Scan for the cell matching the given text and deliver its (X, Y) coordinate at center. 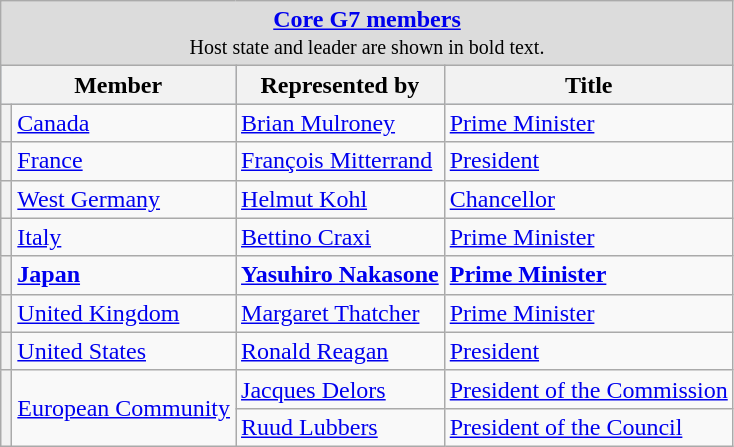
Bettino Craxi (340, 237)
United Kingdom (124, 313)
Title (588, 85)
Core G7 membersHost state and leader are shown in bold text. (368, 34)
European Community (124, 408)
Ruud Lubbers (340, 427)
Member (118, 85)
Japan (124, 275)
France (124, 161)
West Germany (124, 199)
President of the Commission (588, 389)
François Mitterrand (340, 161)
Jacques Delors (340, 389)
Brian Mulroney (340, 123)
Represented by (340, 85)
Italy (124, 237)
Chancellor (588, 199)
Canada (124, 123)
Yasuhiro Nakasone (340, 275)
Helmut Kohl (340, 199)
Ronald Reagan (340, 351)
United States (124, 351)
Margaret Thatcher (340, 313)
President of the Council (588, 427)
